Scan for the cell matching the given text and deliver its (X, Y) coordinate at center. 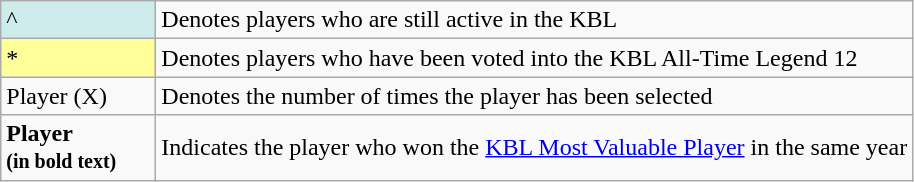
Denotes players who have been voted into the KBL All-Time Legend 12 (534, 58)
^ (78, 20)
Player (X) (78, 96)
Denotes the number of times the player has been selected (534, 96)
Indicates the player who won the KBL Most Valuable Player in the same year (534, 148)
Player(in bold text) (78, 148)
* (78, 58)
Denotes players who are still active in the KBL (534, 20)
